For the text-containing cell, return its midpoint in (X, Y) coordinate format. 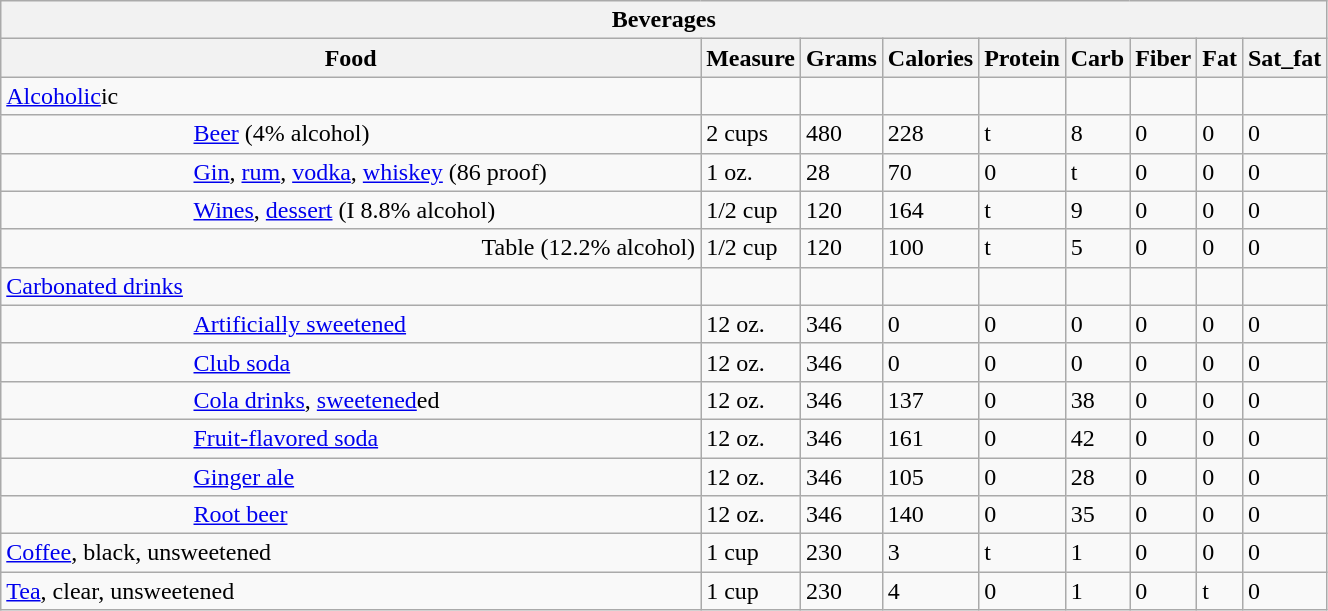
Carbonated drinks (351, 286)
9 (1097, 210)
5 (1097, 248)
161 (930, 438)
Tea, clear, unsweetened (351, 591)
Cola drinks, sweeteneded (351, 400)
105 (930, 477)
480 (842, 134)
3 (930, 553)
Beer (4% alcohol) (351, 134)
228 (930, 134)
Table (12.2% alcohol) (351, 248)
100 (930, 248)
Root beer (351, 515)
Measure (751, 58)
Gin, rum, vodka, whiskey (86 proof) (351, 172)
Club soda (351, 362)
4 (930, 591)
Grams (842, 58)
Alcoholicic (351, 96)
Coffee, black, unsweetened (351, 553)
Artificially sweetened (351, 324)
Calories (930, 58)
137 (930, 400)
Wines, dessert (I 8.8% alcohol) (351, 210)
2 cups (751, 134)
38 (1097, 400)
42 (1097, 438)
Ginger ale (351, 477)
Food (351, 58)
8 (1097, 134)
Fat (1220, 58)
1 oz. (751, 172)
Carb (1097, 58)
Fruit-flavored soda (351, 438)
Sat_fat (1284, 58)
70 (930, 172)
Fiber (1164, 58)
35 (1097, 515)
140 (930, 515)
Protein (1022, 58)
Beverages (664, 20)
164 (930, 210)
